Determine the (X, Y) coordinate at the center of the cell enclosing the given text.  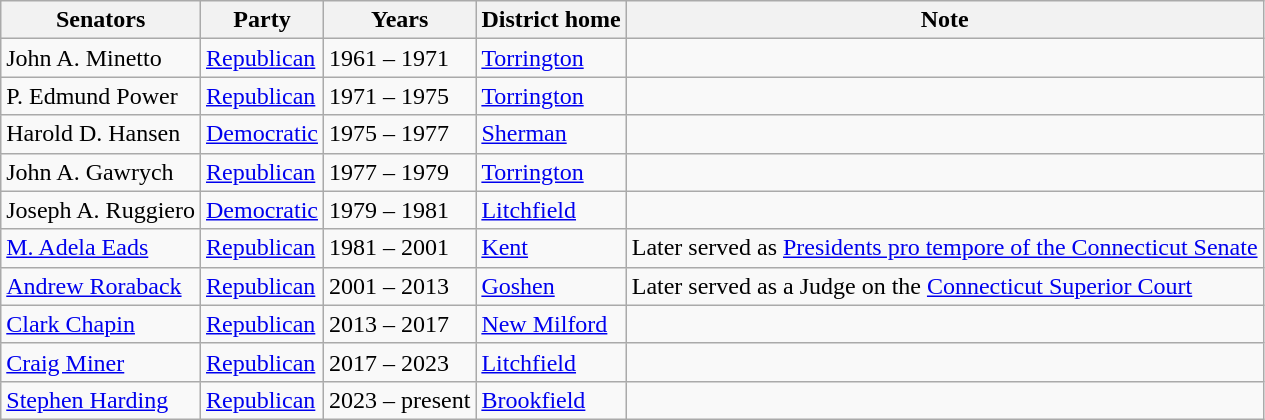
1961 – 1971 (399, 58)
Andrew Roraback (101, 286)
John A. Gawrych (101, 172)
2017 – 2023 (399, 362)
1971 – 1975 (399, 96)
Note (944, 20)
Kent (551, 248)
Harold D. Hansen (101, 134)
Sherman (551, 134)
P. Edmund Power (101, 96)
Stephen Harding (101, 400)
District home (551, 20)
Later served as Presidents pro tempore of the Connecticut Senate (944, 248)
2013 – 2017 (399, 324)
Years (399, 20)
2023 – present (399, 400)
2001 – 2013 (399, 286)
Joseph A. Ruggiero (101, 210)
John A. Minetto (101, 58)
1981 – 2001 (399, 248)
Later served as a Judge on the Connecticut Superior Court (944, 286)
Goshen (551, 286)
Senators (101, 20)
1975 – 1977 (399, 134)
1977 – 1979 (399, 172)
Brookfield (551, 400)
1979 – 1981 (399, 210)
Party (262, 20)
Craig Miner (101, 362)
M. Adela Eads (101, 248)
New Milford (551, 324)
Clark Chapin (101, 324)
